Find where the given text appears and provide that cell's center as [x, y] coordinate. 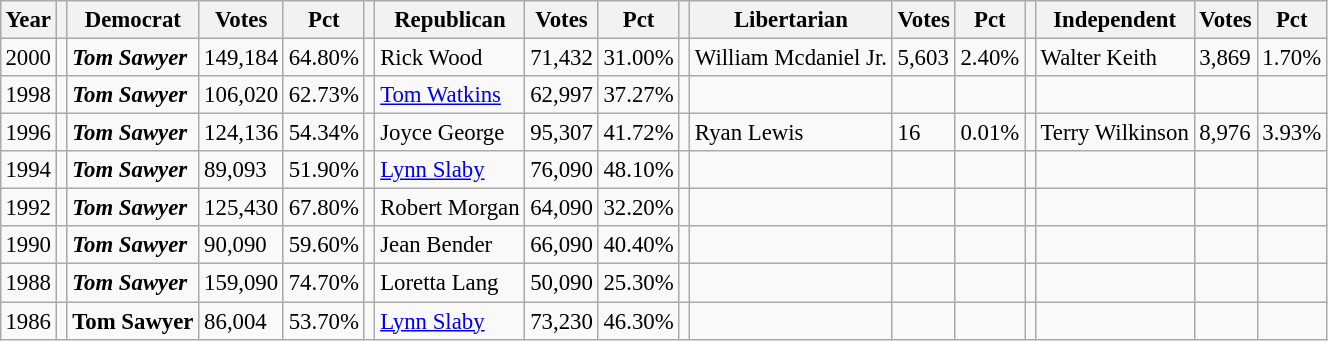
Ryan Lewis [792, 133]
66,090 [562, 245]
2.40% [990, 57]
5,603 [924, 57]
8,976 [1226, 133]
62,997 [562, 95]
46.30% [638, 321]
Democrat [133, 20]
Jean Bender [450, 245]
2000 [28, 57]
Republican [450, 20]
Robert Morgan [450, 208]
0.01% [990, 133]
William Mcdaniel Jr. [792, 57]
54.34% [324, 133]
106,020 [242, 95]
86,004 [242, 321]
Joyce George [450, 133]
71,432 [562, 57]
25.30% [638, 283]
1994 [28, 170]
62.73% [324, 95]
3,869 [1226, 57]
1998 [28, 95]
149,184 [242, 57]
59.60% [324, 245]
1.70% [1292, 57]
67.80% [324, 208]
76,090 [562, 170]
124,136 [242, 133]
95,307 [562, 133]
37.27% [638, 95]
40.40% [638, 245]
Independent [1114, 20]
Libertarian [792, 20]
48.10% [638, 170]
159,090 [242, 283]
125,430 [242, 208]
90,090 [242, 245]
3.93% [1292, 133]
Terry Wilkinson [1114, 133]
53.70% [324, 321]
50,090 [562, 283]
Year [28, 20]
41.72% [638, 133]
31.00% [638, 57]
73,230 [562, 321]
64.80% [324, 57]
51.90% [324, 170]
74.70% [324, 283]
Loretta Lang [450, 283]
Walter Keith [1114, 57]
64,090 [562, 208]
1990 [28, 245]
16 [924, 133]
1992 [28, 208]
89,093 [242, 170]
1986 [28, 321]
Tom Watkins [450, 95]
32.20% [638, 208]
1988 [28, 283]
1996 [28, 133]
Rick Wood [450, 57]
